For the text-containing cell, return its midpoint in [X, Y] coordinate format. 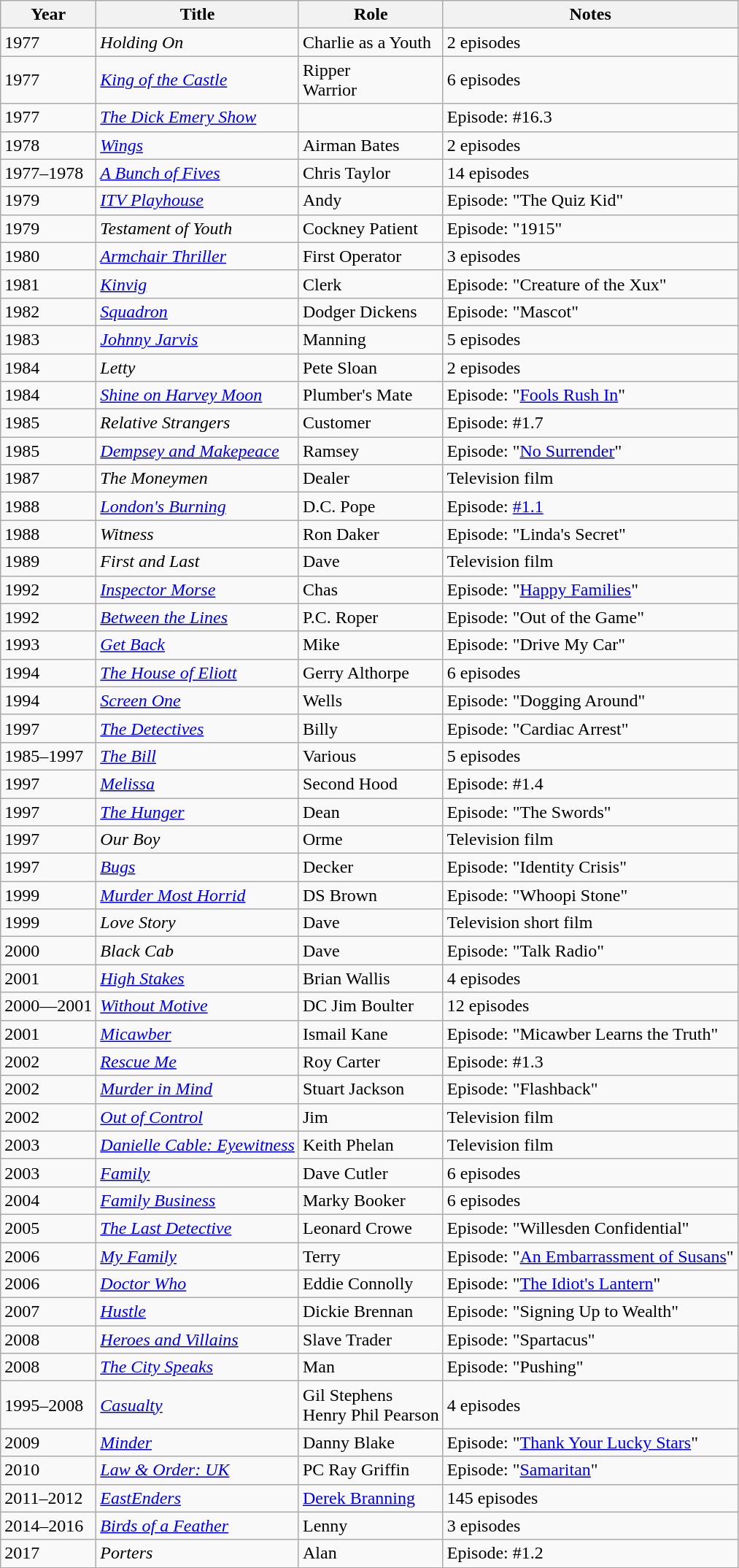
P.C. Roper [371, 617]
Episode: #16.3 [590, 117]
Second Hood [371, 784]
Role [371, 15]
12 episodes [590, 1006]
London's Burning [198, 506]
Inspector Morse [198, 590]
DC Jim Boulter [371, 1006]
Johnny Jarvis [198, 339]
PC Ray Griffin [371, 1470]
Episode: "Happy Families" [590, 590]
ITV Playhouse [198, 201]
Episode: "Linda's Secret" [590, 534]
2011–2012 [48, 1498]
Lenny [371, 1526]
2017 [48, 1553]
Episode: #1.1 [590, 506]
Family Business [198, 1200]
DS Brown [371, 895]
Roy Carter [371, 1062]
Cockney Patient [371, 228]
Dean [371, 812]
Episode: "Whoopi Stone" [590, 895]
Episode: #1.3 [590, 1062]
My Family [198, 1256]
Episode: "Pushing" [590, 1367]
Terry [371, 1256]
Minder [198, 1443]
Casualty [198, 1405]
Ismail Kane [371, 1034]
Year [48, 15]
Episode: "Spartacus" [590, 1340]
2000 [48, 951]
1989 [48, 562]
Episode: "1915" [590, 228]
Slave Trader [371, 1340]
Episode: "Cardiac Arrest" [590, 728]
Dodger Dickens [371, 312]
Various [371, 756]
Jim [371, 1117]
High Stakes [198, 978]
Episode: "Flashback" [590, 1089]
Alan [371, 1553]
Dempsey and Makepeace [198, 451]
Andy [371, 201]
Relative Strangers [198, 423]
Without Motive [198, 1006]
Ron Daker [371, 534]
D.C. Pope [371, 506]
Billy [371, 728]
Pete Sloan [371, 367]
Stuart Jackson [371, 1089]
Eddie Connolly [371, 1284]
2005 [48, 1228]
The House of Eliott [198, 673]
Get Back [198, 645]
1995–2008 [48, 1405]
The Moneymen [198, 479]
Customer [371, 423]
Out of Control [198, 1117]
First and Last [198, 562]
1977–1978 [48, 173]
2014–2016 [48, 1526]
Episode: "An Embarrassment of Susans" [590, 1256]
The Hunger [198, 812]
Episode: #1.2 [590, 1553]
Dave Cutler [371, 1173]
Marky Booker [371, 1200]
2000—2001 [48, 1006]
1978 [48, 145]
Shine on Harvey Moon [198, 395]
Plumber's Mate [371, 395]
1983 [48, 339]
Episode: #1.4 [590, 784]
The Dick Emery Show [198, 117]
Episode: "Out of the Game" [590, 617]
Witness [198, 534]
Title [198, 15]
Mike [371, 645]
Letty [198, 367]
1987 [48, 479]
Episode: "The Swords" [590, 812]
Love Story [198, 923]
Danielle Cable: Eyewitness [198, 1145]
The Last Detective [198, 1228]
The Detectives [198, 728]
Armchair Thriller [198, 256]
Man [371, 1367]
Murder Most Horrid [198, 895]
1993 [48, 645]
The Bill [198, 756]
Hustle [198, 1312]
Episode: "Dogging Around" [590, 700]
Bugs [198, 868]
1980 [48, 256]
Gil StephensHenry Phil Pearson [371, 1405]
Episode: "Talk Radio" [590, 951]
First Operator [371, 256]
Brian Wallis [371, 978]
Episode: "The Quiz Kid" [590, 201]
Clerk [371, 284]
Airman Bates [371, 145]
Melissa [198, 784]
1982 [48, 312]
Decker [371, 868]
Heroes and Villains [198, 1340]
Family [198, 1173]
Dickie Brennan [371, 1312]
Episode: "Identity Crisis" [590, 868]
Episode: "Mascot" [590, 312]
Murder in Mind [198, 1089]
Chas [371, 590]
Kinvig [198, 284]
King of the Castle [198, 80]
Derek Branning [371, 1498]
Holding On [198, 42]
Keith Phelan [371, 1145]
Danny Blake [371, 1443]
Episode: #1.7 [590, 423]
Television short film [590, 923]
Episode: "Samaritan" [590, 1470]
A Bunch of Fives [198, 173]
Our Boy [198, 840]
Manning [371, 339]
Charlie as a Youth [371, 42]
Wings [198, 145]
1985–1997 [48, 756]
Birds of a Feather [198, 1526]
Screen One [198, 700]
Dealer [371, 479]
Ramsey [371, 451]
Squadron [198, 312]
Rescue Me [198, 1062]
Notes [590, 15]
2010 [48, 1470]
Episode: "Micawber Learns the Truth" [590, 1034]
Episode: "Signing Up to Wealth" [590, 1312]
Episode: "No Surrender" [590, 451]
Episode: "Fools Rush In" [590, 395]
Leonard Crowe [371, 1228]
Episode: "The Idiot's Lantern" [590, 1284]
Episode: "Drive My Car" [590, 645]
Porters [198, 1553]
Orme [371, 840]
1981 [48, 284]
Episode: "Willesden Confidential" [590, 1228]
2004 [48, 1200]
The City Speaks [198, 1367]
Gerry Althorpe [371, 673]
2009 [48, 1443]
Doctor Who [198, 1284]
14 episodes [590, 173]
RipperWarrior [371, 80]
Black Cab [198, 951]
Chris Taylor [371, 173]
Episode: "Creature of the Xux" [590, 284]
Wells [371, 700]
145 episodes [590, 1498]
Testament of Youth [198, 228]
EastEnders [198, 1498]
Micawber [198, 1034]
Episode: "Thank Your Lucky Stars" [590, 1443]
Law & Order: UK [198, 1470]
2007 [48, 1312]
Between the Lines [198, 617]
